Determine the [X, Y] coordinate at the center of the cell enclosing the given text.  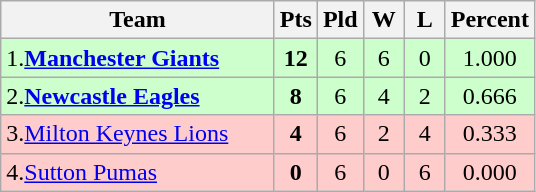
0.000 [490, 172]
12 [296, 58]
Pts [296, 20]
Pld [340, 20]
1.000 [490, 58]
W [384, 20]
2.Newcastle Eagles [138, 96]
1.Manchester Giants [138, 58]
0.333 [490, 134]
0.666 [490, 96]
3.Milton Keynes Lions [138, 134]
4.Sutton Pumas [138, 172]
L [424, 20]
Percent [490, 20]
8 [296, 96]
Team [138, 20]
